Extract the [x, y] coordinate from the center of the cell holding the provided text.  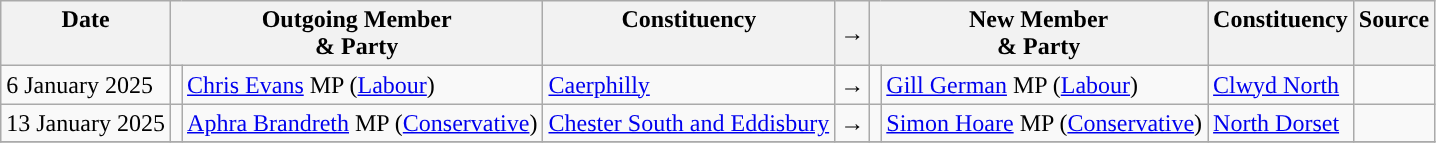
Date [86, 34]
Aphra Brandreth MP (Conservative) [362, 123]
6 January 2025 [86, 85]
Clwyd North [1281, 85]
Source [1394, 34]
Caerphilly [689, 85]
Chris Evans MP (Labour) [362, 85]
Outgoing Member& Party [356, 34]
Simon Hoare MP (Conservative) [1044, 123]
Chester South and Eddisbury [689, 123]
Gill German MP (Labour) [1044, 85]
North Dorset [1281, 123]
New Member& Party [1039, 34]
13 January 2025 [86, 123]
